Find where the given text appears and provide that cell's center as (x, y) coordinate. 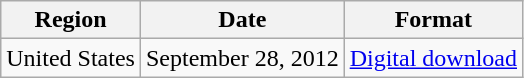
Format (433, 20)
Date (242, 20)
September 28, 2012 (242, 58)
Region (71, 20)
United States (71, 58)
Digital download (433, 58)
